Search for the cell housing the specified text and yield its (X, Y) center coordinate. 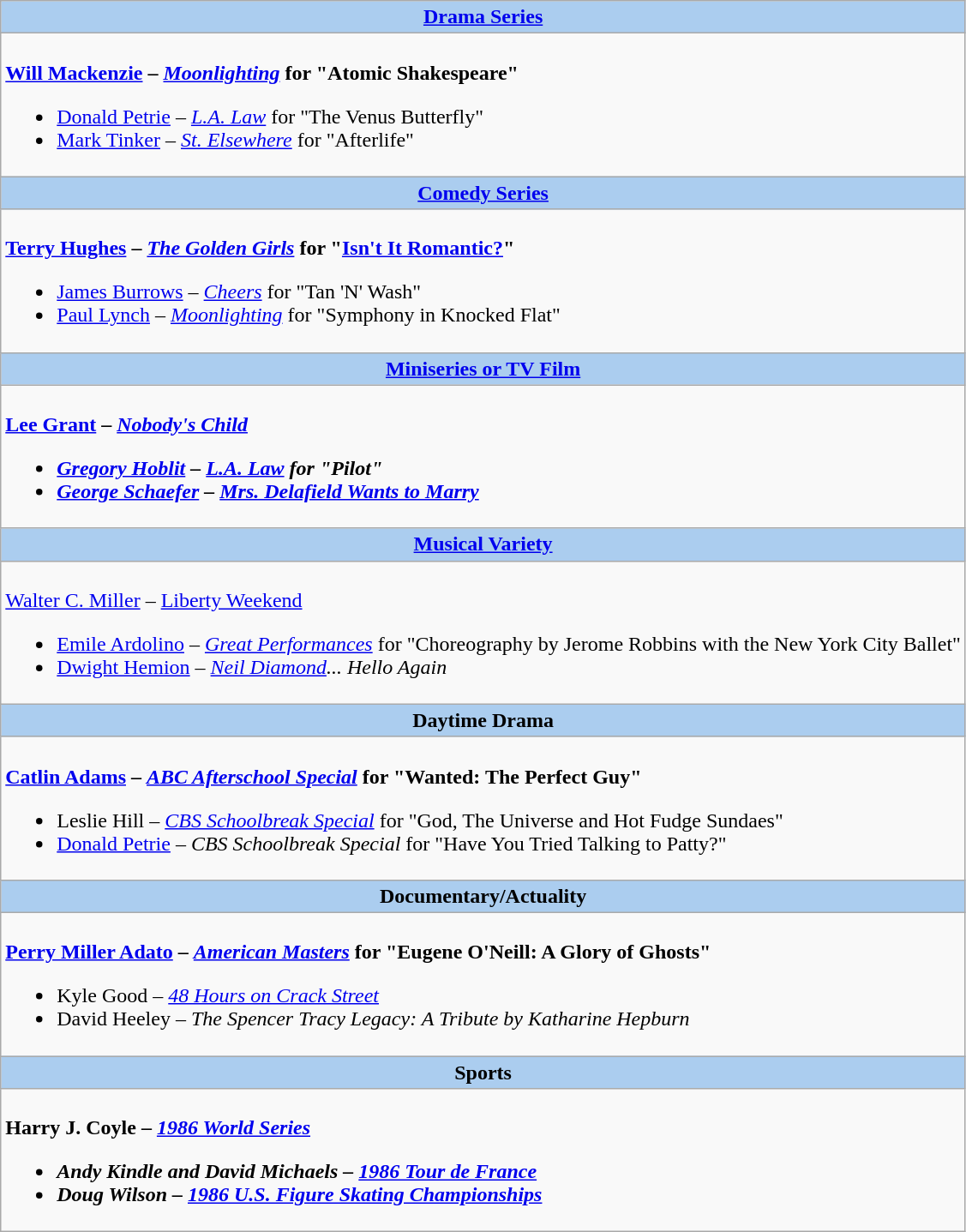
Lee Grant – Nobody's ChildGregory Hoblit – L.A. Law for "Pilot"George Schaefer – Mrs. Delafield Wants to Marry (483, 456)
Sports (483, 1073)
Daytime Drama (483, 720)
Harry J. Coyle – 1986 World SeriesAndy Kindle and David Michaels – 1986 Tour de FranceDoug Wilson – 1986 U.S. Figure Skating Championships (483, 1161)
Drama Series (483, 17)
Comedy Series (483, 193)
Documentary/Actuality (483, 896)
Miniseries or TV Film (483, 369)
Will Mackenzie – Moonlighting for "Atomic Shakespeare"Donald Petrie – L.A. Law for "The Venus Butterfly"Mark Tinker – St. Elsewhere for "Afterlife" (483, 105)
Musical Variety (483, 544)
